Return the (X, Y) coordinate for the center point of the cell that contains the specified text.  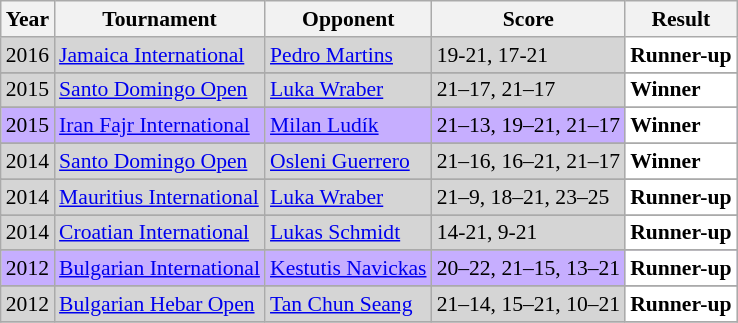
Mauritius International (160, 197)
Tournament (160, 19)
Osleni Guerrero (348, 162)
Iran Fajr International (160, 126)
Pedro Martins (348, 55)
Result (680, 19)
Tan Chun Seang (348, 304)
2016 (28, 55)
Croatian International (160, 233)
14-21, 9-21 (529, 233)
Bulgarian International (160, 269)
Kestutis Navickas (348, 269)
21–14, 15–21, 10–21 (529, 304)
19-21, 17-21 (529, 55)
Score (529, 19)
Bulgarian Hebar Open (160, 304)
21–16, 16–21, 21–17 (529, 162)
21–13, 19–21, 21–17 (529, 126)
Year (28, 19)
21–17, 21–17 (529, 90)
20–22, 21–15, 13–21 (529, 269)
Opponent (348, 19)
Jamaica International (160, 55)
Lukas Schmidt (348, 233)
21–9, 18–21, 23–25 (529, 197)
Milan Ludík (348, 126)
